Scan for the cell matching the given text and deliver its [X, Y] coordinate at center. 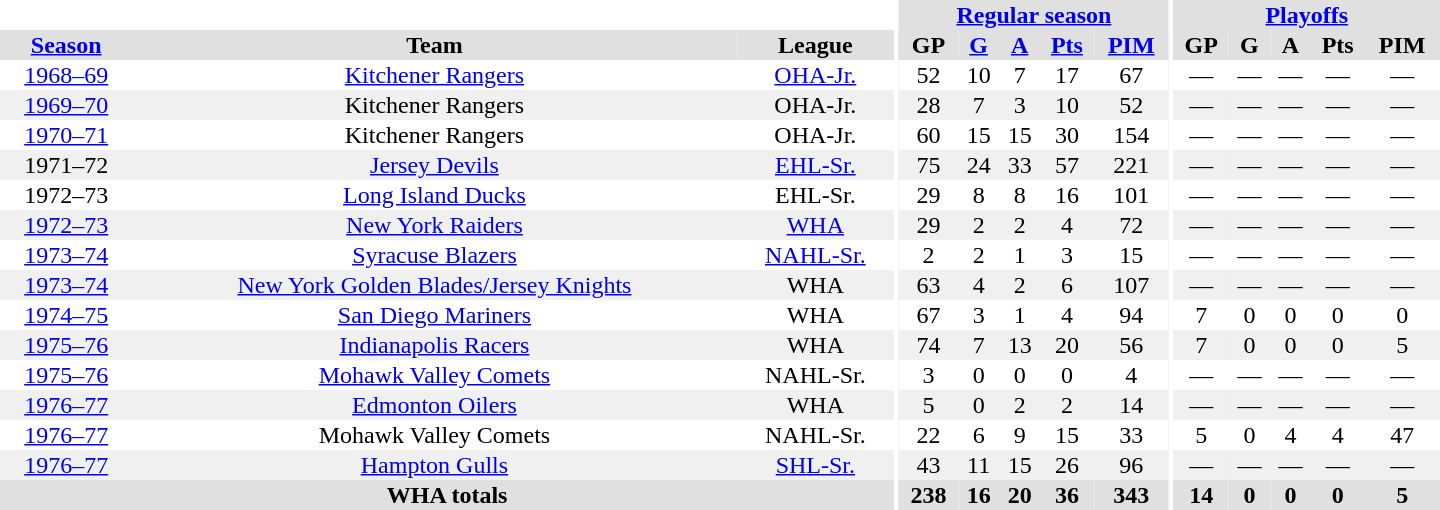
36 [1066, 495]
57 [1066, 165]
13 [1020, 345]
New York Golden Blades/Jersey Knights [434, 285]
1971–72 [66, 165]
28 [928, 105]
11 [978, 465]
107 [1132, 285]
63 [928, 285]
1974–75 [66, 315]
154 [1132, 135]
343 [1132, 495]
Long Island Ducks [434, 195]
101 [1132, 195]
22 [928, 435]
Season [66, 45]
17 [1066, 75]
Regular season [1034, 15]
Playoffs [1307, 15]
Hampton Gulls [434, 465]
Syracuse Blazers [434, 255]
47 [1402, 435]
43 [928, 465]
60 [928, 135]
74 [928, 345]
96 [1132, 465]
72 [1132, 225]
94 [1132, 315]
30 [1066, 135]
WHA totals [447, 495]
221 [1132, 165]
San Diego Mariners [434, 315]
Edmonton Oilers [434, 405]
SHL-Sr. [815, 465]
Team [434, 45]
56 [1132, 345]
9 [1020, 435]
Indianapolis Racers [434, 345]
75 [928, 165]
1969–70 [66, 105]
Jersey Devils [434, 165]
24 [978, 165]
1970–71 [66, 135]
1968–69 [66, 75]
New York Raiders [434, 225]
League [815, 45]
238 [928, 495]
26 [1066, 465]
